From the cell containing the given text, extract its center point as [X, Y] coordinate. 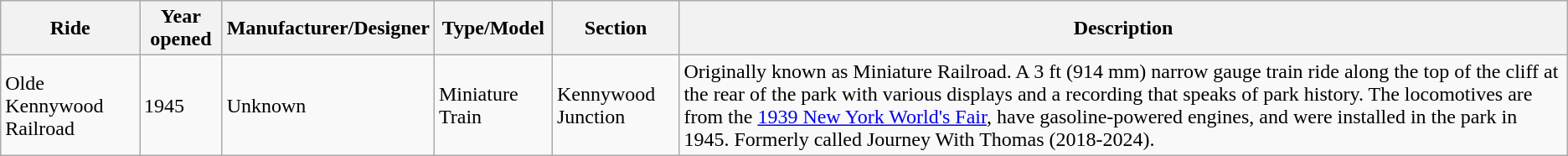
Kennywood Junction [616, 106]
Description [1123, 29]
Unknown [328, 106]
1945 [181, 106]
Manufacturer/Designer [328, 29]
Ride [70, 29]
Type/Model [493, 29]
Section [616, 29]
Miniature Train [493, 106]
Year opened [181, 29]
Olde Kennywood Railroad [70, 106]
